From the cell containing the given text, extract its center point as (x, y) coordinate. 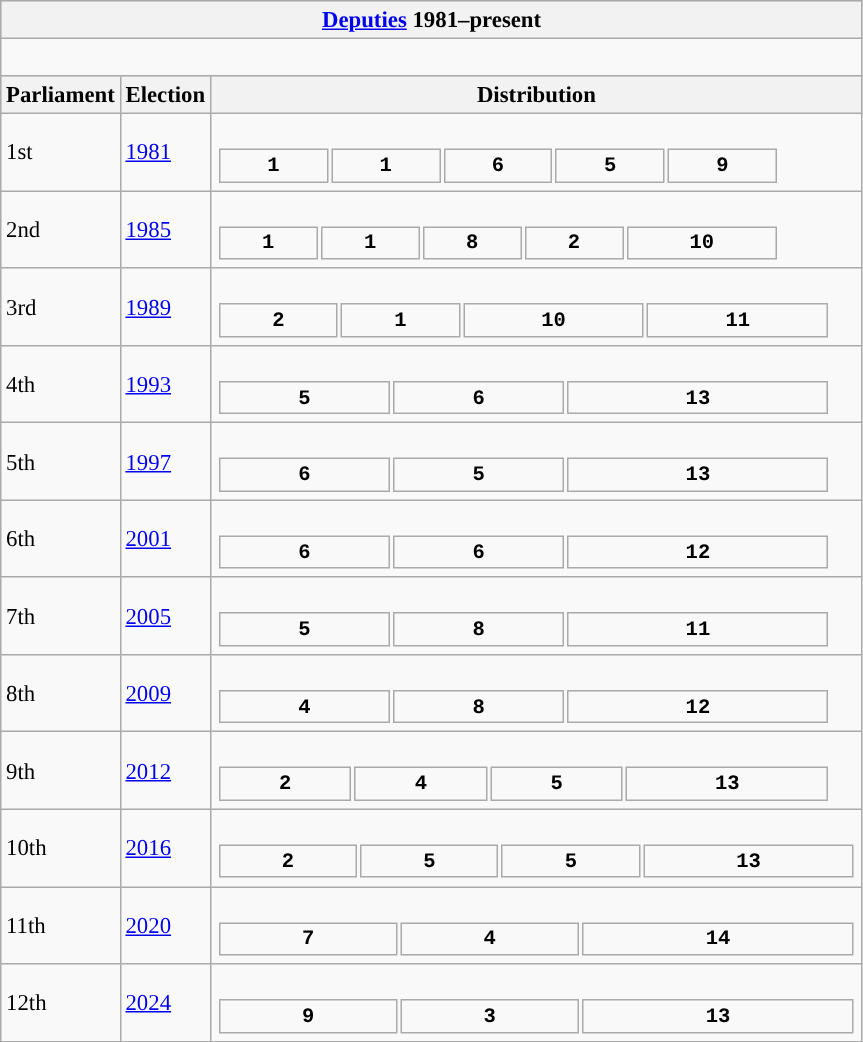
1997 (165, 462)
12th (60, 1002)
3rd (60, 306)
8th (60, 694)
1 1 6 5 9 (536, 152)
5 8 11 (536, 616)
2nd (60, 230)
2 1 10 11 (536, 306)
1985 (165, 230)
6 6 12 (536, 538)
6 5 13 (536, 462)
2016 (165, 848)
6th (60, 538)
14 (718, 939)
10th (60, 848)
4th (60, 384)
2024 (165, 1002)
3 (490, 1016)
Parliament (60, 95)
2 4 5 13 (536, 770)
1989 (165, 306)
2009 (165, 694)
5 6 13 (536, 384)
Distribution (536, 95)
7 4 14 (536, 926)
Deputies 1981–present (432, 20)
2012 (165, 770)
9th (60, 770)
1993 (165, 384)
2020 (165, 926)
1981 (165, 152)
Election (165, 95)
2001 (165, 538)
4 8 12 (536, 694)
2005 (165, 616)
7th (60, 616)
5th (60, 462)
2 5 5 13 (536, 848)
11th (60, 926)
7 (308, 939)
9 3 13 (536, 1002)
1 1 8 2 10 (536, 230)
1st (60, 152)
